For the text-containing cell, return its midpoint in (x, y) coordinate format. 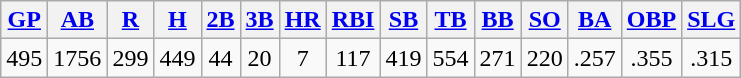
.355 (651, 58)
220 (544, 58)
495 (24, 58)
299 (130, 58)
AB (78, 20)
271 (498, 58)
GP (24, 20)
OBP (651, 20)
419 (404, 58)
BA (594, 20)
R (130, 20)
44 (220, 58)
SLG (712, 20)
117 (353, 58)
SB (404, 20)
1756 (78, 58)
554 (450, 58)
HR (302, 20)
BB (498, 20)
7 (302, 58)
3B (260, 20)
.257 (594, 58)
RBI (353, 20)
20 (260, 58)
449 (178, 58)
.315 (712, 58)
H (178, 20)
TB (450, 20)
2B (220, 20)
SO (544, 20)
